Return (x, y) of the center of cell containing provided text 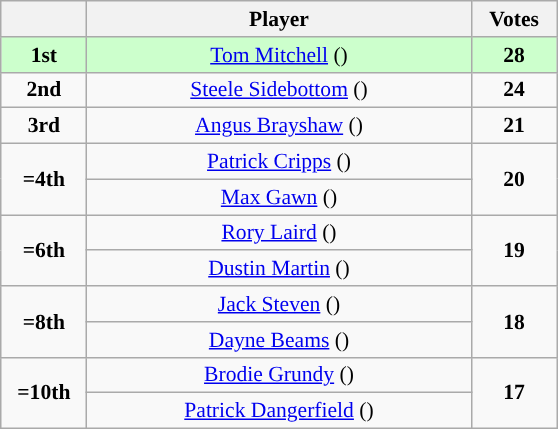
18 (514, 322)
=10th (44, 392)
3rd (44, 126)
17 (514, 392)
Tom Mitchell () (278, 55)
Patrick Dangerfield () (278, 411)
20 (514, 180)
=4th (44, 180)
Angus Brayshaw () (278, 126)
Dustin Martin () (278, 269)
1st (44, 55)
2nd (44, 90)
21 (514, 126)
19 (514, 250)
Dayne Beams () (278, 340)
Max Gawn () (278, 197)
Brodie Grundy () (278, 375)
Rory Laird () (278, 233)
Player (278, 19)
Patrick Cripps () (278, 162)
Steele Sidebottom () (278, 90)
=8th (44, 322)
Jack Steven () (278, 304)
24 (514, 90)
Votes (514, 19)
28 (514, 55)
=6th (44, 250)
